Provide the (x, y) coordinate of the cell's center where the given text is located.  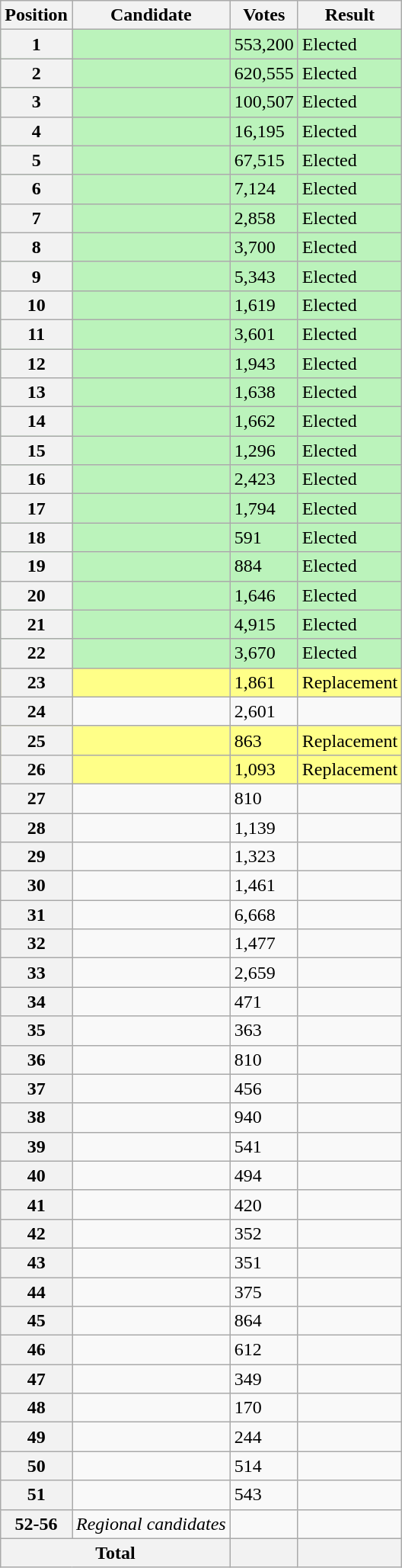
21 (37, 624)
940 (263, 1117)
1,646 (263, 595)
16,195 (263, 131)
375 (263, 1292)
864 (263, 1321)
7,124 (263, 189)
34 (37, 1002)
19 (37, 566)
1,638 (263, 393)
46 (37, 1350)
32 (37, 944)
35 (37, 1031)
47 (37, 1379)
39 (37, 1146)
51 (37, 1495)
45 (37, 1321)
27 (37, 798)
15 (37, 451)
1 (37, 44)
2,659 (263, 973)
471 (263, 1002)
24 (37, 711)
23 (37, 682)
9 (37, 276)
5 (37, 160)
456 (263, 1089)
4,915 (263, 624)
351 (263, 1262)
2,423 (263, 479)
33 (37, 973)
40 (37, 1175)
8 (37, 247)
1,619 (263, 305)
553,200 (263, 44)
4 (37, 131)
52-56 (37, 1524)
3,670 (263, 653)
28 (37, 827)
Candidate (151, 15)
17 (37, 508)
37 (37, 1089)
363 (263, 1031)
7 (37, 218)
884 (263, 566)
612 (263, 1350)
1,139 (263, 827)
3,601 (263, 334)
43 (37, 1262)
36 (37, 1060)
20 (37, 595)
22 (37, 653)
Regional candidates (151, 1524)
13 (37, 393)
6 (37, 189)
49 (37, 1437)
5,343 (263, 276)
67,515 (263, 160)
50 (37, 1466)
1,861 (263, 682)
25 (37, 740)
42 (37, 1233)
2,858 (263, 218)
3,700 (263, 247)
30 (37, 886)
Votes (263, 15)
1,461 (263, 886)
1,296 (263, 451)
100,507 (263, 102)
494 (263, 1175)
26 (37, 769)
41 (37, 1204)
38 (37, 1117)
352 (263, 1233)
44 (37, 1292)
620,555 (263, 73)
Position (37, 15)
244 (263, 1437)
349 (263, 1379)
1,794 (263, 508)
48 (37, 1408)
863 (263, 740)
14 (37, 422)
12 (37, 364)
31 (37, 915)
170 (263, 1408)
18 (37, 537)
10 (37, 305)
1,093 (263, 769)
Total (116, 1553)
1,477 (263, 944)
1,323 (263, 857)
29 (37, 857)
2 (37, 73)
2,601 (263, 711)
514 (263, 1466)
1,943 (263, 364)
541 (263, 1146)
543 (263, 1495)
3 (37, 102)
16 (37, 479)
Result (349, 15)
420 (263, 1204)
11 (37, 334)
591 (263, 537)
1,662 (263, 422)
6,668 (263, 915)
